Extract the (X, Y) coordinate from the center of the cell holding the provided text.  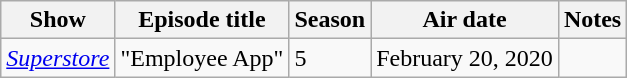
5 (330, 58)
Superstore (58, 58)
Air date (465, 20)
Notes (592, 20)
"Employee App" (202, 58)
February 20, 2020 (465, 58)
Show (58, 20)
Season (330, 20)
Episode title (202, 20)
